Extract the (X, Y) coordinate from the center of the cell holding the provided text.  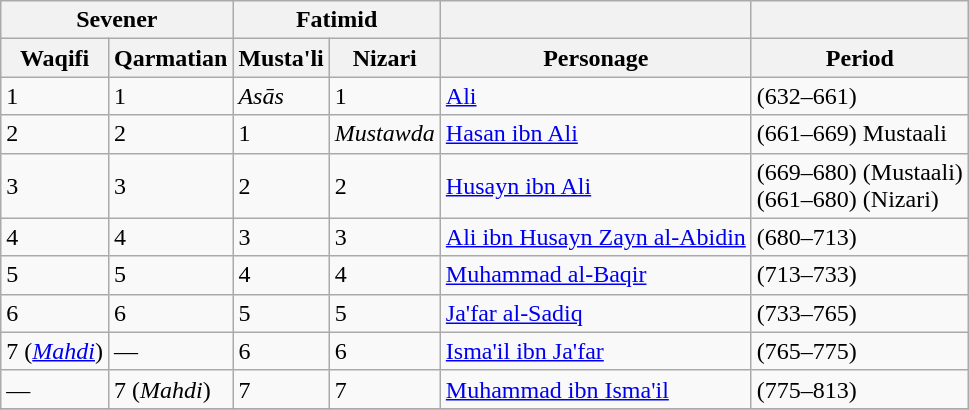
(775–813) (860, 389)
Muhammad ibn Isma'il (596, 389)
Mustawda (384, 134)
Isma'il ibn Ja'far (596, 351)
Hasan ibn Ali (596, 134)
(733–765) (860, 313)
Sevener (117, 20)
Asās (281, 96)
(669–680) (Mustaali)(661–680) (Nizari) (860, 186)
(632–661) (860, 96)
(713–733) (860, 275)
Waqifi (55, 58)
Ali ibn Husayn Zayn al-Abidin (596, 237)
Husayn ibn Ali (596, 186)
Fatimid (336, 20)
(680–713) (860, 237)
(661–669) Mustaali (860, 134)
(765–775) (860, 351)
Ali (596, 96)
Ja'far al-Sadiq (596, 313)
Muhammad al-Baqir (596, 275)
Period (860, 58)
Nizari (384, 58)
Musta'li (281, 58)
Qarmatian (170, 58)
Personage (596, 58)
